Scan for the cell matching the given text and deliver its [x, y] coordinate at center. 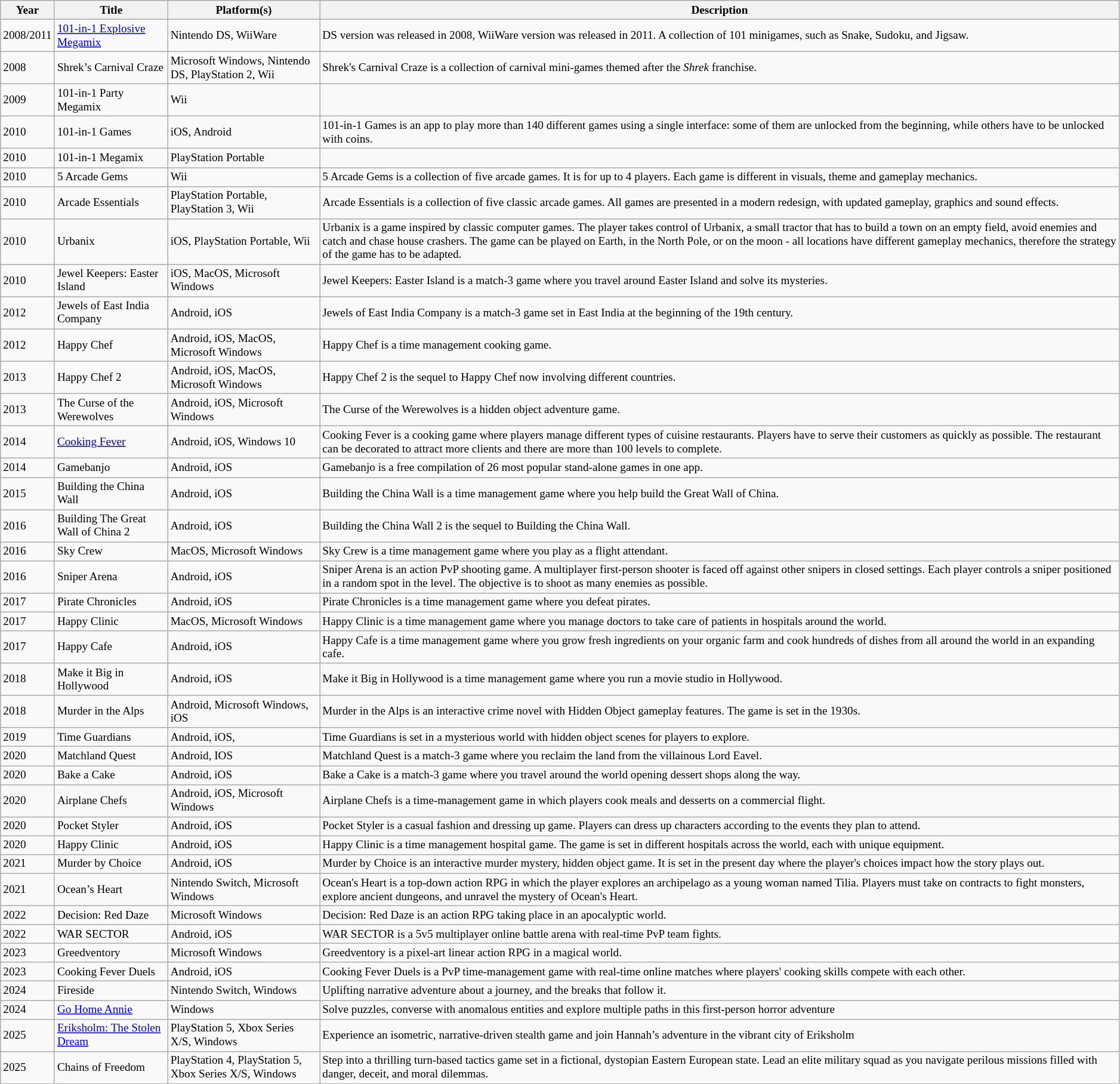
Shrek’s Carnival Craze [111, 67]
2015 [27, 493]
Greedventory is a pixel-art linear action RPG in a magical world. [720, 953]
Microsoft Windows, Nintendo DS, PlayStation 2, Wii [243, 67]
Bake a Cake is a match-3 game where you travel around the world opening dessert shops along the way. [720, 775]
Cooking Fever [111, 442]
Go Home Annie [111, 1009]
101-in-1 Games [111, 133]
Decision: Red Daze is an action RPG taking place in an apocalyptic world. [720, 915]
Sky Crew [111, 552]
Building the China Wall is a time management game where you help build the Great Wall of China. [720, 493]
Solve puzzles, converse with anomalous entities and explore multiple paths in this first-person horror adventure [720, 1009]
Eriksholm: The Stolen Dream [111, 1035]
Android, IOS [243, 756]
Ocean’s Heart [111, 889]
Matchland Quest is a match-3 game where you reclaim the land from the villainous Lord Eavel. [720, 756]
Year [27, 10]
Title [111, 10]
Bake a Cake [111, 775]
Make it Big in Hollywood is a time management game where you run a movie studio in Hollywood. [720, 679]
Urbanix [111, 241]
Happy Clinic is a time management game where you manage doctors to take care of patients in hospitals around the world. [720, 621]
Sniper Arena [111, 577]
Jewels of East India Company [111, 313]
101-in-1 Party Megamix [111, 100]
Pirate Chronicles is a time management game where you defeat pirates. [720, 602]
101-in-1 Megamix [111, 158]
Gamebanjo is a free compilation of 26 most popular stand-alone games in one app. [720, 468]
Platform(s) [243, 10]
Gamebanjo [111, 468]
Windows [243, 1009]
2008 [27, 67]
Happy Chef 2 is the sequel to Happy Chef now involving different countries. [720, 377]
Chains of Freedom [111, 1067]
PlayStation Portable, PlayStation 3, Wii [243, 202]
Jewel Keepers: Easter Island is a match-3 game where you travel around Easter Island and solve its mysteries. [720, 281]
Description [720, 10]
PlayStation 5, Xbox Series X/S, Windows [243, 1035]
Jewel Keepers: Easter Island [111, 281]
Pocket Styler [111, 826]
Sky Crew is a time management game where you play as a flight attendant. [720, 552]
Shrek's Carnival Craze is a collection of carnival mini-games themed after the Shrek franchise. [720, 67]
The Curse of the Werewolves [111, 409]
Happy Chef is a time management cooking game. [720, 345]
WAR SECTOR is a 5v5 multiplayer online battle arena with real-time PvP team fights. [720, 934]
101-in-1 Explosive Megamix [111, 35]
Uplifting narrative adventure about a journey, and the breaks that follow it. [720, 991]
Cooking Fever Duels [111, 972]
5 Arcade Gems is a collection of five arcade games. It is for up to 4 players. Each game is different in visuals, theme and gameplay mechanics. [720, 177]
The Curse of the Werewolves is a hidden object adventure game. [720, 409]
2019 [27, 737]
PlayStation 4, PlayStation 5, Xbox Series X/S, Windows [243, 1067]
Greedventory [111, 953]
Time Guardians is set in a mysterious world with hidden object scenes for players to explore. [720, 737]
Fireside [111, 991]
Experience an isometric, narrative-driven stealth game and join Hannah’s adventure in the vibrant city of Eriksholm [720, 1035]
Make it Big in Hollywood [111, 679]
Building The Great Wall of China 2 [111, 525]
iOS, Android [243, 133]
Android, iOS, Windows 10 [243, 442]
Happy Chef [111, 345]
2008/2011 [27, 35]
Pirate Chronicles [111, 602]
WAR SECTOR [111, 934]
Pocket Styler is a casual fashion and dressing up game. Players can dress up characters according to the events they plan to attend. [720, 826]
Murder in the Alps is an interactive crime novel with Hidden Object gameplay features. The game is set in the 1930s. [720, 712]
Happy Cafe [111, 647]
Building the China Wall 2 is the sequel to Building the China Wall. [720, 525]
Murder in the Alps [111, 712]
Nintendo Switch, Windows [243, 991]
Decision: Red Daze [111, 915]
Android, iOS, [243, 737]
DS version was released in 2008, WiiWare version was released in 2011. A collection of 101 minigames, such as Snake, Sudoku, and Jigsaw. [720, 35]
Nintendo DS, WiiWare [243, 35]
2009 [27, 100]
iOS, MacOS, Microsoft Windows [243, 281]
iOS, PlayStation Portable, Wii [243, 241]
Jewels of East India Company is a match-3 game set in East India at the beginning of the 19th century. [720, 313]
Building the China Wall [111, 493]
5 Arcade Gems [111, 177]
Airplane Chefs [111, 800]
Nintendo Switch, Microsoft Windows [243, 889]
Cooking Fever Duels is a PvP time-management game with real-time online matches where players' cooking skills compete with each other. [720, 972]
Murder by Choice [111, 864]
PlayStation Portable [243, 158]
Time Guardians [111, 737]
Happy Chef 2 [111, 377]
Matchland Quest [111, 756]
Happy Clinic is a time management hospital game. The game is set in different hospitals across the world, each with unique equipment. [720, 845]
Android, Microsoft Windows, iOS [243, 712]
Arcade Essentials [111, 202]
Airplane Chefs is a time-management game in which players cook meals and desserts on a commercial flight. [720, 800]
